Detect which cell encompasses the target text, then output its [x, y] center coordinate. 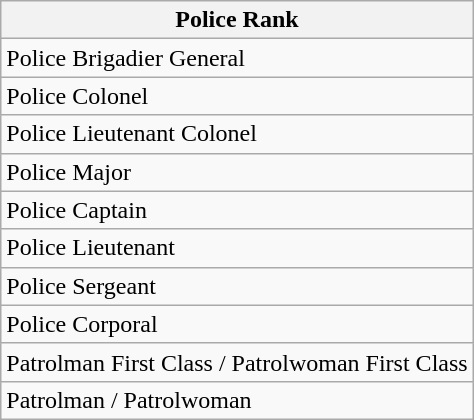
Police Rank [237, 20]
Police Brigadier General [237, 58]
Police Lieutenant Colonel [237, 134]
Police Sergeant [237, 286]
Police Major [237, 172]
Police Corporal [237, 324]
Police Lieutenant [237, 248]
Police Captain [237, 210]
Patrolman First Class / Patrolwoman First Class [237, 362]
Police Colonel [237, 96]
Patrolman / Patrolwoman [237, 400]
